Capture the cell that displays the provided text and extract its (x, y) central coordinate. 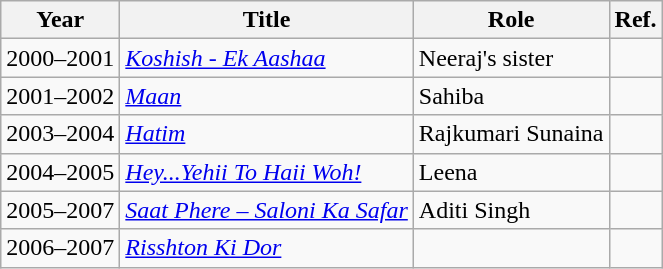
2004–2005 (60, 172)
Maan (267, 96)
2006–2007 (60, 248)
Sahiba (511, 96)
Title (267, 20)
Aditi Singh (511, 210)
Hey...Yehii To Haii Woh! (267, 172)
Koshish - Ek Aashaa (267, 58)
Neeraj's sister (511, 58)
Hatim (267, 134)
Year (60, 20)
2000–2001 (60, 58)
Rajkumari Sunaina (511, 134)
2005–2007 (60, 210)
2001–2002 (60, 96)
Risshton Ki Dor (267, 248)
Leena (511, 172)
Role (511, 20)
Saat Phere – Saloni Ka Safar (267, 210)
Ref. (636, 20)
2003–2004 (60, 134)
